Search for the cell housing the specified text and yield its [x, y] center coordinate. 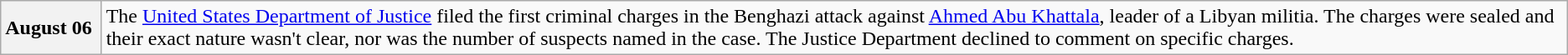
August 06 [51, 28]
